Locate the cell with the specified text and output its [x, y] center coordinate. 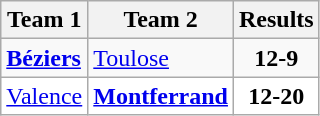
Montferrand [161, 96]
12-9 [276, 58]
Team 1 [44, 20]
Team 2 [161, 20]
Valence [44, 96]
Toulose [161, 58]
12-20 [276, 96]
Béziers [44, 58]
Results [276, 20]
